For the text-containing cell, return its midpoint in (x, y) coordinate format. 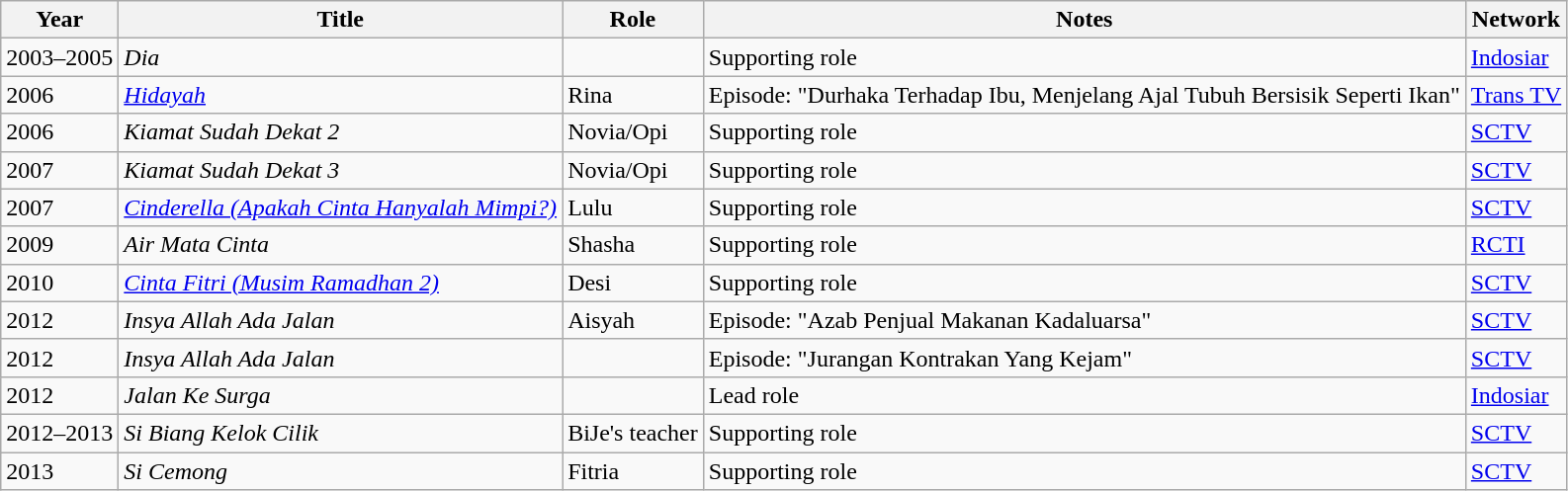
2012–2013 (59, 433)
Episode: "Durhaka Terhadap Ibu, Menjelang Ajal Tubuh Bersisik Seperti Ikan" (1084, 95)
Notes (1084, 20)
Title (340, 20)
Hidayah (340, 95)
2010 (59, 283)
Aisyah (633, 320)
Desi (633, 283)
Lead role (1084, 395)
Jalan Ke Surga (340, 395)
BiJe's teacher (633, 433)
Rina (633, 95)
2003–2005 (59, 57)
Kiamat Sudah Dekat 2 (340, 132)
Cinderella (Apakah Cinta Hanyalah Mimpi?) (340, 207)
2009 (59, 245)
Lulu (633, 207)
Fitria (633, 471)
Si Biang Kelok Cilik (340, 433)
Episode: "Azab Penjual Makanan Kadaluarsa" (1084, 320)
Network (1516, 20)
Cinta Fitri (Musim Ramadhan 2) (340, 283)
Shasha (633, 245)
Role (633, 20)
Episode: "Jurangan Kontrakan Yang Kejam" (1084, 358)
2013 (59, 471)
Year (59, 20)
Dia (340, 57)
Si Cemong (340, 471)
Air Mata Cinta (340, 245)
Trans TV (1516, 95)
Kiamat Sudah Dekat 3 (340, 170)
RCTI (1516, 245)
